Return (X, Y) of the center of cell containing provided text 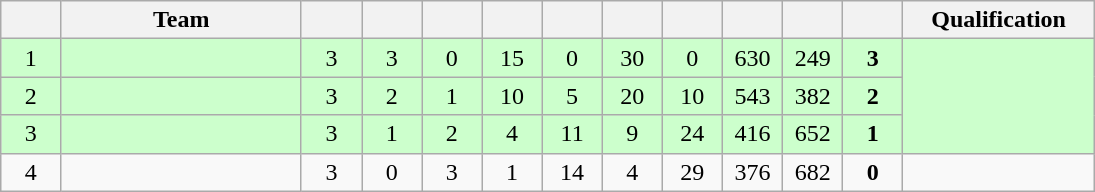
29 (692, 172)
652 (813, 134)
30 (632, 58)
20 (632, 96)
249 (813, 58)
543 (752, 96)
14 (572, 172)
Team (182, 20)
376 (752, 172)
630 (752, 58)
Qualification (998, 20)
11 (572, 134)
5 (572, 96)
682 (813, 172)
382 (813, 96)
9 (632, 134)
15 (512, 58)
416 (752, 134)
24 (692, 134)
